Capture the cell that displays the provided text and extract its (x, y) central coordinate. 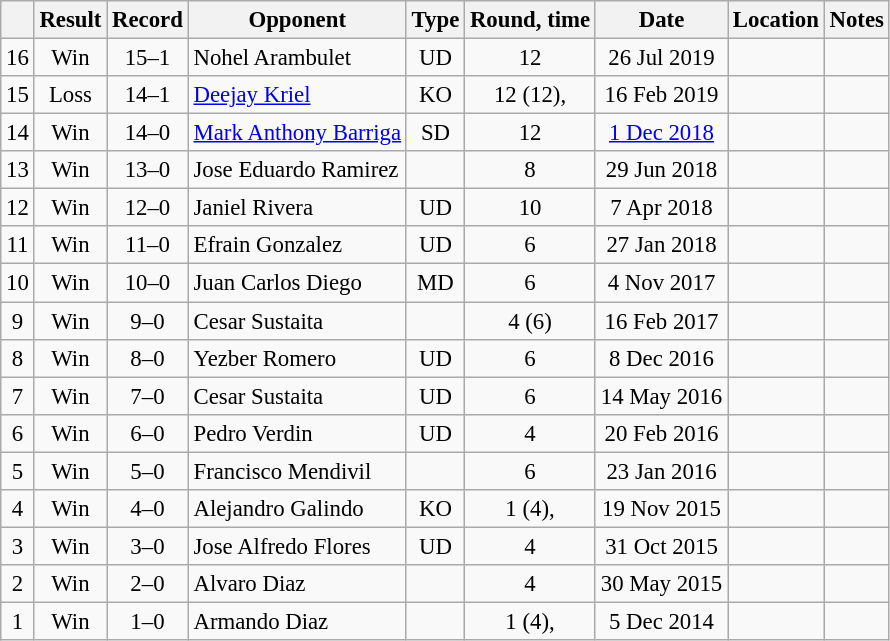
13–0 (148, 170)
20 Feb 2016 (661, 433)
Opponent (297, 20)
Alvaro Diaz (297, 584)
1 Dec 2018 (661, 133)
14–0 (148, 133)
12–0 (148, 208)
14 May 2016 (661, 396)
Pedro Verdin (297, 433)
2–0 (148, 584)
14–1 (148, 95)
3 (18, 546)
4 Nov 2017 (661, 283)
Efrain Gonzalez (297, 245)
MD (435, 283)
30 May 2015 (661, 584)
Loss (70, 95)
8 Dec 2016 (661, 358)
11–0 (148, 245)
10–0 (148, 283)
Nohel Arambulet (297, 58)
11 (18, 245)
12 (12), (530, 95)
3–0 (148, 546)
9 (18, 321)
5 (18, 471)
Janiel Rivera (297, 208)
13 (18, 170)
7 Apr 2018 (661, 208)
Location (776, 20)
2 (18, 584)
27 Jan 2018 (661, 245)
14 (18, 133)
29 Jun 2018 (661, 170)
Record (148, 20)
Alejandro Galindo (297, 509)
Jose Alfredo Flores (297, 546)
1 (18, 621)
Armando Diaz (297, 621)
15–1 (148, 58)
Result (70, 20)
5–0 (148, 471)
16 Feb 2017 (661, 321)
Deejay Kriel (297, 95)
Jose Eduardo Ramirez (297, 170)
15 (18, 95)
Yezber Romero (297, 358)
Type (435, 20)
31 Oct 2015 (661, 546)
26 Jul 2019 (661, 58)
Mark Anthony Barriga (297, 133)
Juan Carlos Diego (297, 283)
23 Jan 2016 (661, 471)
16 Feb 2019 (661, 95)
16 (18, 58)
Date (661, 20)
1–0 (148, 621)
9–0 (148, 321)
Francisco Mendivil (297, 471)
4–0 (148, 509)
8–0 (148, 358)
4 (6) (530, 321)
SD (435, 133)
7 (18, 396)
5 Dec 2014 (661, 621)
Round, time (530, 20)
7–0 (148, 396)
Notes (856, 20)
6–0 (148, 433)
19 Nov 2015 (661, 509)
